Determine the (x, y) coordinate at the center of the cell enclosing the given text.  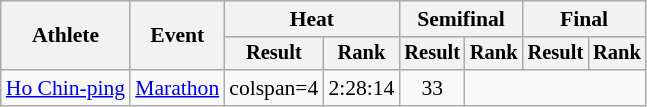
Heat (312, 19)
colspan=4 (274, 88)
33 (432, 88)
Final (584, 19)
Event (177, 36)
Ho Chin-ping (66, 88)
2:28:14 (361, 88)
Athlete (66, 36)
Semifinal (460, 19)
Marathon (177, 88)
